Extract the [X, Y] coordinate from the center of the cell holding the provided text.  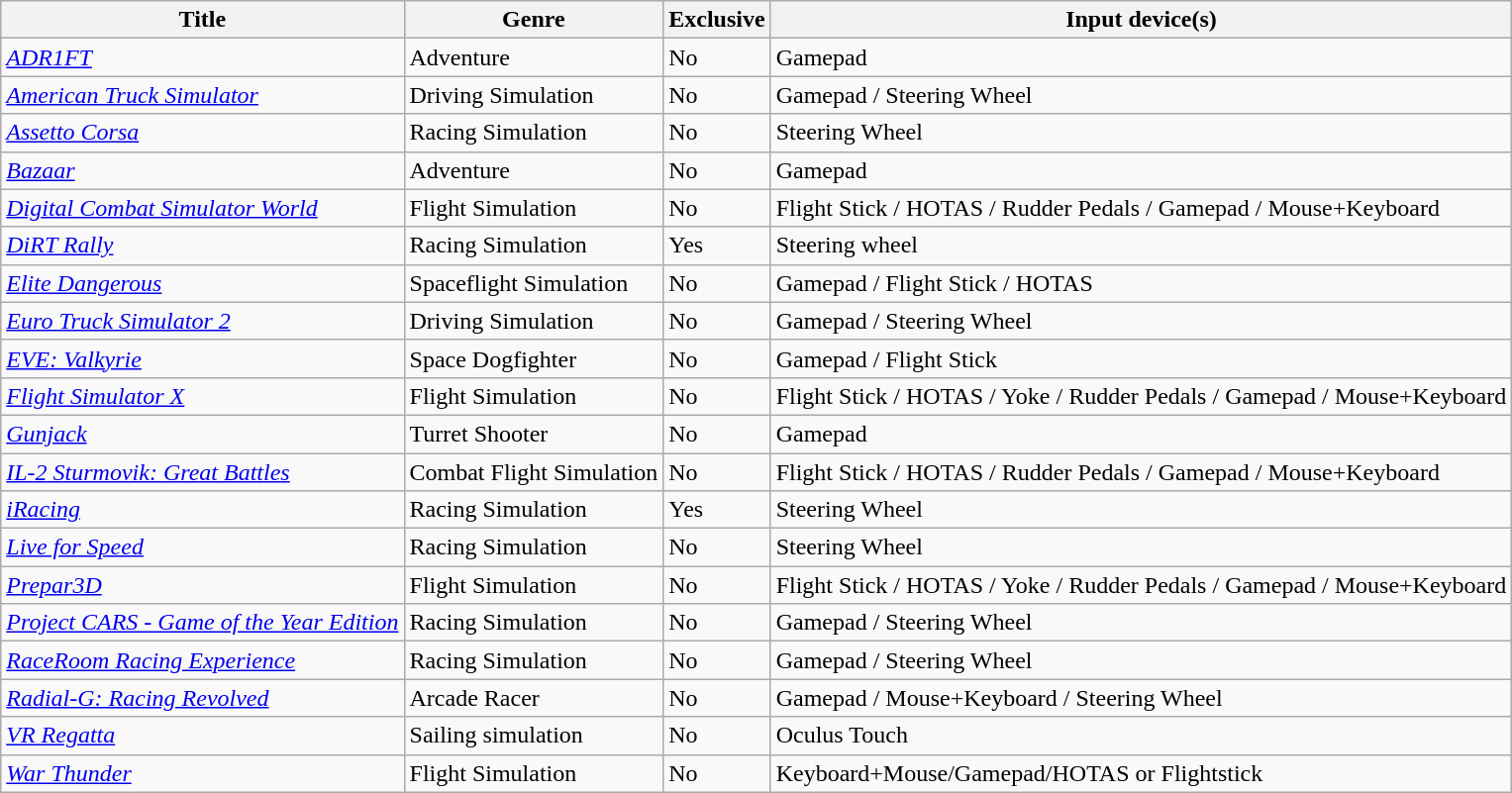
Gamepad / Flight Stick / HOTAS [1141, 283]
Digital Combat Simulator World [202, 208]
Genre [534, 20]
RaceRoom Racing Experience [202, 660]
Space Dogfighter [534, 358]
Keyboard+Mouse/Gamepad/HOTAS or Flightstick [1141, 773]
Exclusive [717, 20]
Gamepad / Flight Stick [1141, 358]
Combat Flight Simulation [534, 472]
Oculus Touch [1141, 736]
Gunjack [202, 434]
Sailing simulation [534, 736]
DiRT Rally [202, 246]
Euro Truck Simulator 2 [202, 321]
iRacing [202, 510]
Turret Shooter [534, 434]
Elite Dangerous [202, 283]
EVE: Valkyrie [202, 358]
Assetto Corsa [202, 133]
Input device(s) [1141, 20]
Spaceflight Simulation [534, 283]
War Thunder [202, 773]
Prepar3D [202, 585]
Title [202, 20]
VR Regatta [202, 736]
Flight Simulator X [202, 396]
Steering wheel [1141, 246]
Radial-G: Racing Revolved [202, 698]
Gamepad / Mouse+Keyboard / Steering Wheel [1141, 698]
Bazaar [202, 170]
American Truck Simulator [202, 95]
Live for Speed [202, 547]
Arcade Racer [534, 698]
Project CARS - Game of the Year Edition [202, 623]
IL-2 Sturmovik: Great Battles [202, 472]
ADR1FT [202, 57]
